Search for the cell housing the specified text and yield its [x, y] center coordinate. 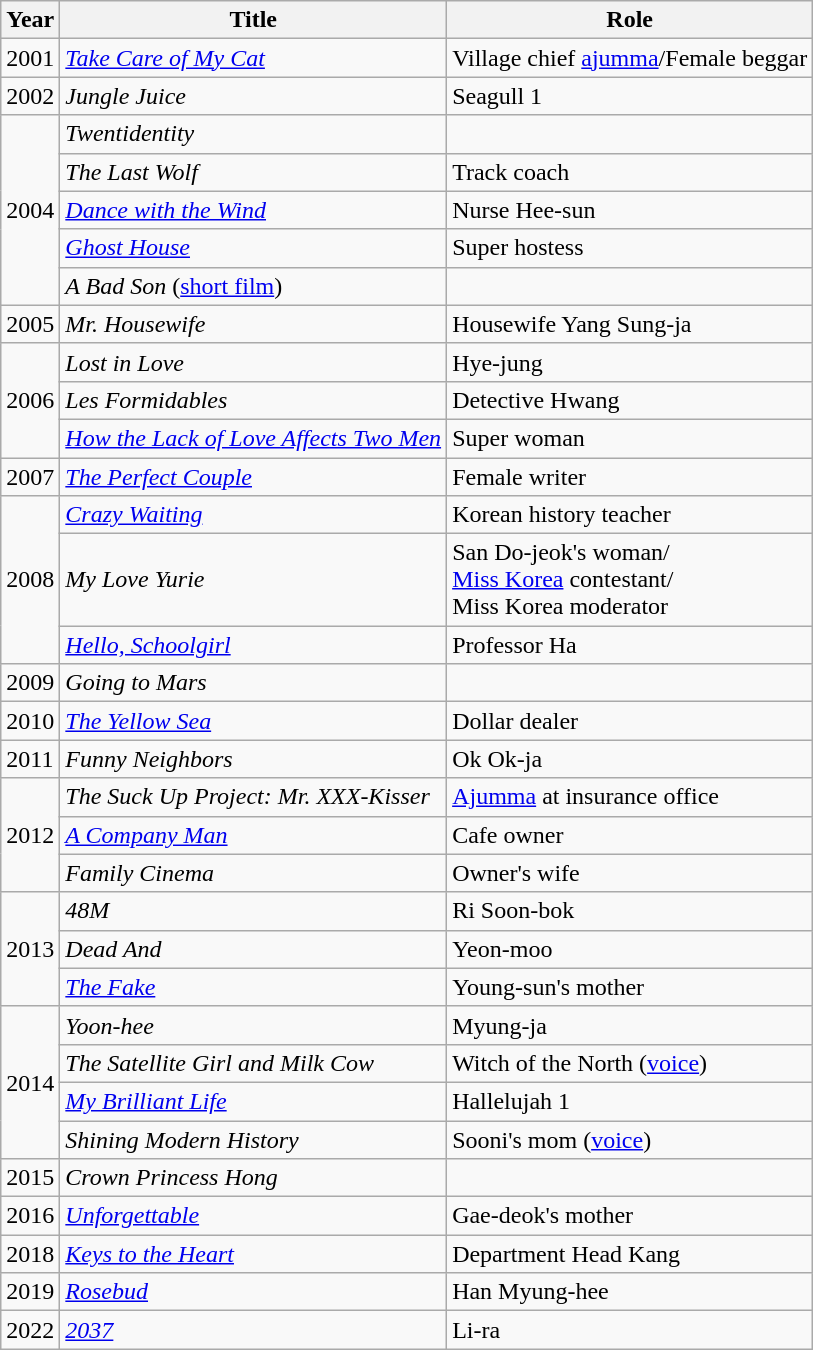
Mr. Housewife [254, 324]
2004 [30, 210]
Title [254, 20]
Rosebud [254, 1292]
Super woman [630, 438]
2002 [30, 96]
2015 [30, 1178]
Twentidentity [254, 134]
Dance with the Wind [254, 210]
2022 [30, 1330]
Hello, Schoolgirl [254, 645]
Ok Ok-ja [630, 759]
How the Lack of Love Affects Two Men [254, 438]
The Yellow Sea [254, 721]
The Fake [254, 987]
Crazy Waiting [254, 515]
2014 [30, 1082]
2013 [30, 949]
Li-ra [630, 1330]
Family Cinema [254, 873]
Shining Modern History [254, 1139]
Housewife Yang Sung-ja [630, 324]
The Perfect Couple [254, 477]
2010 [30, 721]
Yeon-moo [630, 949]
Going to Mars [254, 683]
2007 [30, 477]
Unforgettable [254, 1216]
Professor Ha [630, 645]
A Company Man [254, 835]
Yoon-hee [254, 1025]
Cafe owner [630, 835]
Female writer [630, 477]
Les Formidables [254, 400]
2018 [30, 1254]
Hye-jung [630, 362]
Ajumma at insurance office [630, 797]
Han Myung-hee [630, 1292]
Young-sun's mother [630, 987]
A Bad Son (short film) [254, 286]
San Do-jeok's woman/Miss Korea contestant/Miss Korea moderator [630, 580]
Seagull 1 [630, 96]
The Satellite Girl and Milk Cow [254, 1063]
Department Head Kang [630, 1254]
Nurse Hee-sun [630, 210]
My Brilliant Life [254, 1101]
Korean history teacher [630, 515]
Sooni's mom (voice) [630, 1139]
Dollar dealer [630, 721]
Gae-deok's mother [630, 1216]
Myung-ja [630, 1025]
Hallelujah 1 [630, 1101]
2016 [30, 1216]
Ghost House [254, 248]
2006 [30, 400]
2001 [30, 58]
Funny Neighbors [254, 759]
Witch of the North (voice) [630, 1063]
Track coach [630, 172]
Lost in Love [254, 362]
The Suck Up Project: Mr. XXX-Kisser [254, 797]
Year [30, 20]
2009 [30, 683]
2005 [30, 324]
Keys to the Heart [254, 1254]
The Last Wolf [254, 172]
Owner's wife [630, 873]
2012 [30, 835]
2008 [30, 580]
2011 [30, 759]
Dead And [254, 949]
Super hostess [630, 248]
My Love Yurie [254, 580]
48M [254, 911]
2037 [254, 1330]
2019 [30, 1292]
Role [630, 20]
Crown Princess Hong [254, 1178]
Village chief ajumma/Female beggar [630, 58]
Jungle Juice [254, 96]
Ri Soon-bok [630, 911]
Take Care of My Cat [254, 58]
Detective Hwang [630, 400]
